Return [X, Y] of the center of cell containing provided text 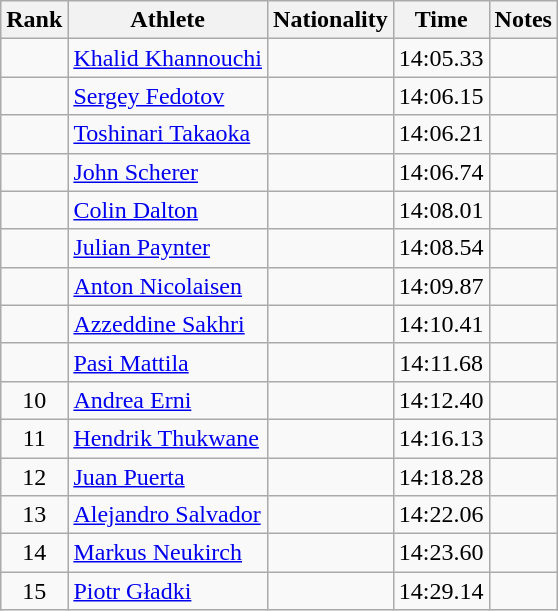
14:29.14 [441, 591]
14:06.74 [441, 172]
Alejandro Salvador [168, 515]
14:22.06 [441, 515]
Pasi Mattila [168, 362]
Notes [523, 20]
15 [34, 591]
Toshinari Takaoka [168, 134]
13 [34, 515]
Azzeddine Sakhri [168, 324]
Piotr Gładki [168, 591]
Hendrik Thukwane [168, 438]
Rank [34, 20]
10 [34, 400]
Anton Nicolaisen [168, 286]
Colin Dalton [168, 210]
Julian Paynter [168, 248]
14:06.21 [441, 134]
14:08.01 [441, 210]
Sergey Fedotov [168, 96]
14:05.33 [441, 58]
14:12.40 [441, 400]
Nationality [331, 20]
14:08.54 [441, 248]
Juan Puerta [168, 477]
14:10.41 [441, 324]
14:23.60 [441, 553]
14 [34, 553]
Markus Neukirch [168, 553]
14:16.13 [441, 438]
Khalid Khannouchi [168, 58]
John Scherer [168, 172]
Athlete [168, 20]
11 [34, 438]
12 [34, 477]
14:18.28 [441, 477]
Andrea Erni [168, 400]
Time [441, 20]
14:11.68 [441, 362]
14:06.15 [441, 96]
14:09.87 [441, 286]
